Capture the cell that displays the provided text and extract its [x, y] central coordinate. 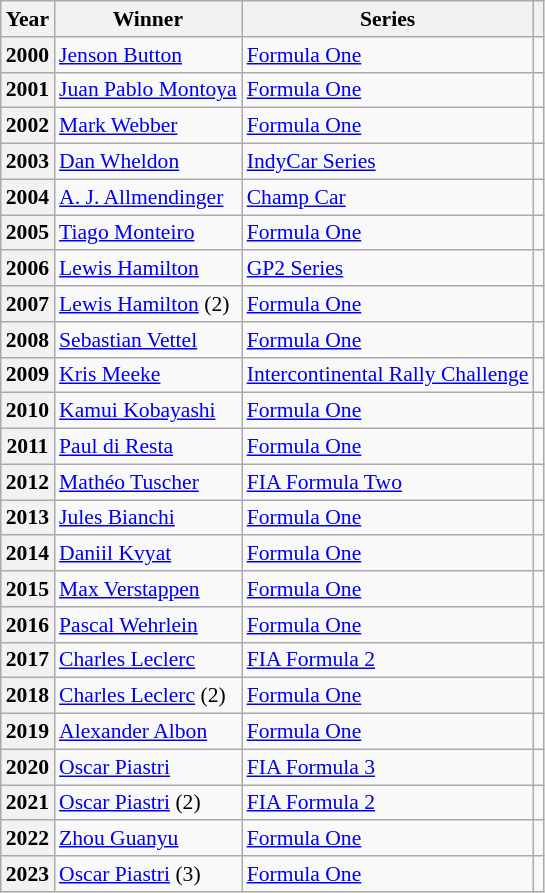
Series [388, 19]
A. J. Allmendinger [148, 197]
FIA Formula 3 [388, 767]
2004 [28, 197]
Oscar Piastri (2) [148, 803]
Daniil Kvyat [148, 554]
2012 [28, 482]
2015 [28, 589]
2010 [28, 411]
Winner [148, 19]
2001 [28, 90]
Kamui Kobayashi [148, 411]
2014 [28, 554]
2016 [28, 625]
Charles Leclerc (2) [148, 696]
2005 [28, 233]
Lewis Hamilton [148, 269]
2018 [28, 696]
Jenson Button [148, 55]
2020 [28, 767]
2022 [28, 839]
2021 [28, 803]
Intercontinental Rally Challenge [388, 375]
Dan Wheldon [148, 162]
Jules Bianchi [148, 518]
2000 [28, 55]
Tiago Monteiro [148, 233]
2017 [28, 660]
GP2 Series [388, 269]
2013 [28, 518]
2008 [28, 340]
Mark Webber [148, 126]
Kris Meeke [148, 375]
Champ Car [388, 197]
Paul di Resta [148, 447]
Lewis Hamilton (2) [148, 304]
Mathéo Tuscher [148, 482]
Zhou Guanyu [148, 839]
2002 [28, 126]
2019 [28, 732]
2003 [28, 162]
IndyCar Series [388, 162]
2023 [28, 874]
Max Verstappen [148, 589]
Year [28, 19]
Charles Leclerc [148, 660]
Sebastian Vettel [148, 340]
2009 [28, 375]
Oscar Piastri [148, 767]
2011 [28, 447]
2007 [28, 304]
2006 [28, 269]
Juan Pablo Montoya [148, 90]
Alexander Albon [148, 732]
Oscar Piastri (3) [148, 874]
Pascal Wehrlein [148, 625]
FIA Formula Two [388, 482]
